Search for the cell housing the specified text and yield its [X, Y] center coordinate. 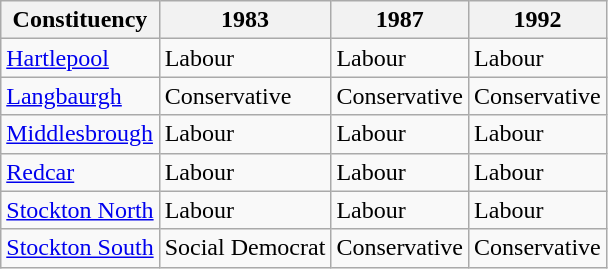
Redcar [80, 172]
1987 [400, 20]
Stockton North [80, 210]
Hartlepool [80, 58]
1983 [245, 20]
Middlesbrough [80, 134]
Stockton South [80, 248]
Constituency [80, 20]
Social Democrat [245, 248]
1992 [538, 20]
Langbaurgh [80, 96]
